Find where the given text appears and provide that cell's center as (x, y) coordinate. 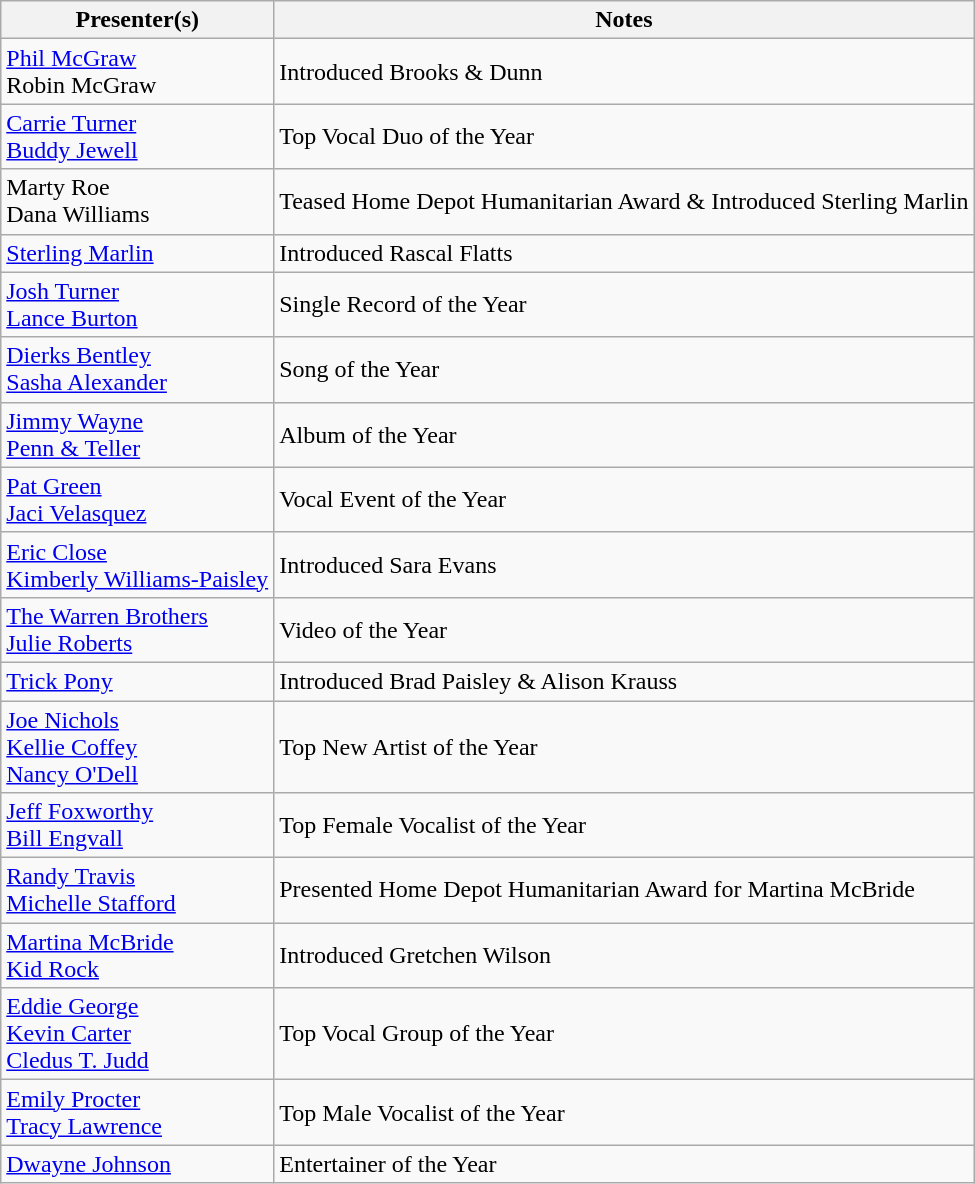
Eric CloseKimberly Williams-Paisley (138, 564)
Top Vocal Group of the Year (624, 1034)
Randy TravisMichelle Stafford (138, 890)
Trick Pony (138, 681)
Dierks BentleySasha Alexander (138, 370)
Dwayne Johnson (138, 1164)
Song of the Year (624, 370)
Sterling Marlin (138, 253)
Martina McBrideKid Rock (138, 956)
Carrie TurnerBuddy Jewell (138, 136)
Notes (624, 20)
Top Male Vocalist of the Year (624, 1112)
Introduced Brad Paisley & Alison Krauss (624, 681)
Phil McGrawRobin McGraw (138, 72)
Single Record of the Year (624, 304)
Entertainer of the Year (624, 1164)
The Warren BrothersJulie Roberts (138, 630)
Vocal Event of the Year (624, 500)
Marty RoeDana Williams (138, 202)
Top New Artist of the Year (624, 746)
Pat GreenJaci Velasquez (138, 500)
Presented Home Depot Humanitarian Award for Martina McBride (624, 890)
Joe NicholsKellie CoffeyNancy O'Dell (138, 746)
Video of the Year (624, 630)
Introduced Brooks & Dunn (624, 72)
Album of the Year (624, 434)
Top Vocal Duo of the Year (624, 136)
Introduced Sara Evans (624, 564)
Jimmy WaynePenn & Teller (138, 434)
Introduced Gretchen Wilson (624, 956)
Emily ProcterTracy Lawrence (138, 1112)
Top Female Vocalist of the Year (624, 826)
Introduced Rascal Flatts (624, 253)
Teased Home Depot Humanitarian Award & Introduced Sterling Marlin (624, 202)
Eddie GeorgeKevin CarterCledus T. Judd (138, 1034)
Jeff FoxworthyBill Engvall (138, 826)
Josh TurnerLance Burton (138, 304)
Presenter(s) (138, 20)
